Scan for the cell matching the given text and deliver its (X, Y) coordinate at center. 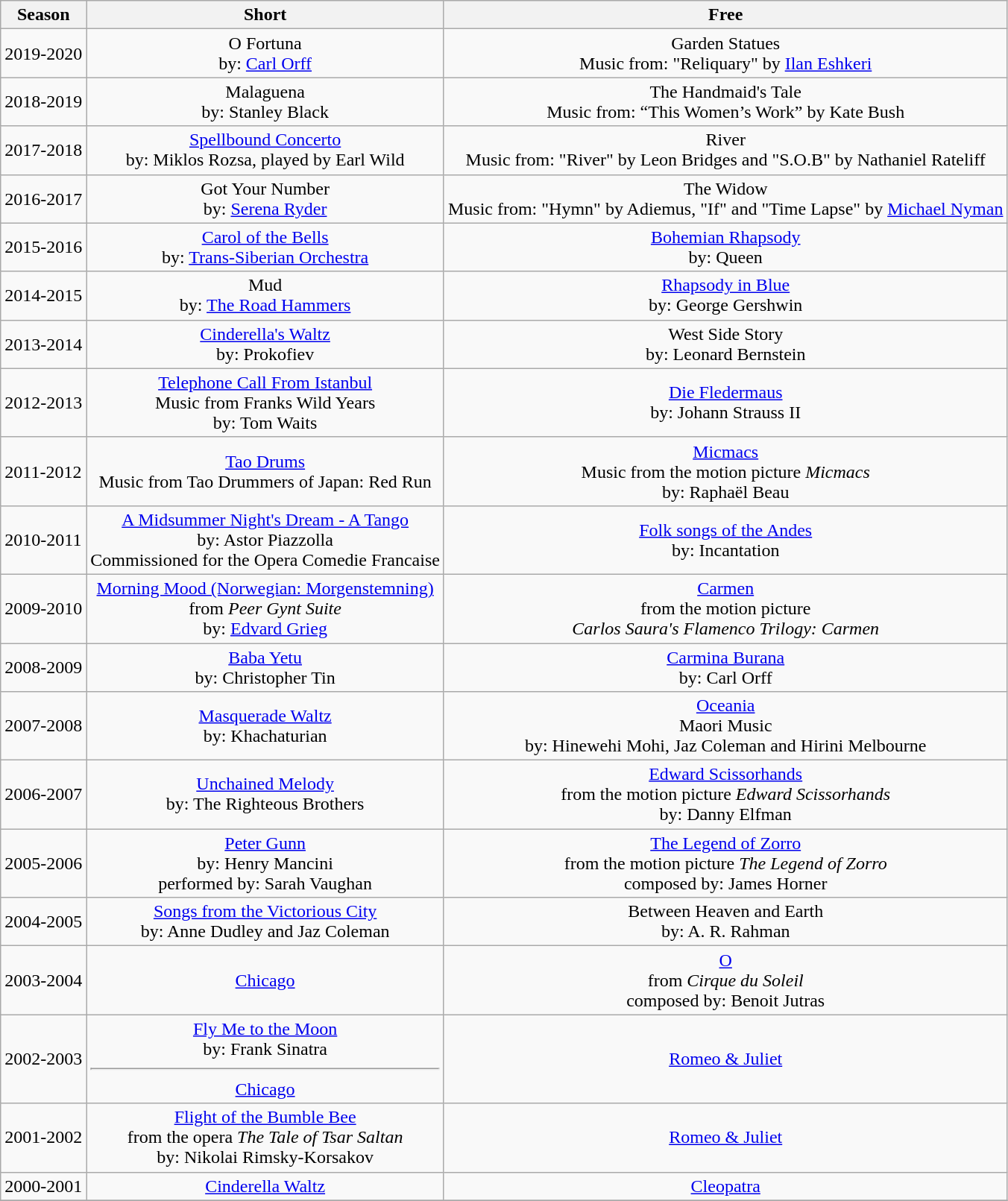
Short (265, 15)
Baba Yetu by: Christopher Tin (265, 666)
2006-2007 (43, 795)
Morning Mood (Norwegian: Morgenstemning) from Peer Gynt Suite by: Edvard Grieg (265, 608)
2008-2009 (43, 666)
Die Fledermaus by: Johann Strauss II (725, 403)
Carol of the Bells by: Trans-Siberian Orchestra (265, 248)
Carmen from the motion picture Carlos Saura's Flamenco Trilogy: Carmen (725, 608)
A Midsummer Night's Dream - A Tango by: Astor Piazzolla Commissioned for the Opera Comedie Francaise (265, 540)
2013-2014 (43, 344)
Free (725, 15)
2017-2018 (43, 151)
River Music from: "River" by Leon Bridges and "S.O.B" by Nathaniel Rateliff (725, 151)
2018-2019 (43, 101)
2007-2008 (43, 726)
2011-2012 (43, 471)
Masquerade Waltz by: Khachaturian (265, 726)
Peter Gunn by: Henry Mancini performed by: Sarah Vaughan (265, 863)
2004-2005 (43, 921)
O Fortuna by: Carl Orff (265, 54)
2000-2001 (43, 1186)
Telephone Call From Istanbul Music from Franks Wild Years by: Tom Waits (265, 403)
Cinderella Waltz (265, 1186)
Oceania Maori Music by: Hinewehi Mohi, Jaz Coleman and Hirini Melbourne (725, 726)
Rhapsody in Blue by: George Gershwin (725, 295)
Cinderella's Waltz by: Prokofiev (265, 344)
Tao Drums Music from Tao Drummers of Japan: Red Run (265, 471)
2001-2002 (43, 1138)
Flight of the Bumble Bee from the opera The Tale of Tsar Saltan by: Nikolai Rimsky-Korsakov (265, 1138)
Micmacs Music from the motion picture Micmacs by: Raphaël Beau (725, 471)
Between Heaven and Earth by: A. R. Rahman (725, 921)
2002-2003 (43, 1059)
Garden Statues Music from: "Reliquary" by Ilan Eshkeri (725, 54)
2015-2016 (43, 248)
O from Cirque du Soleil composed by: Benoit Jutras (725, 980)
2019-2020 (43, 54)
2010-2011 (43, 540)
Edward Scissorhands from the motion picture Edward Scissorhands by: Danny Elfman (725, 795)
Cleopatra (725, 1186)
Folk songs of the Andes by: Incantation (725, 540)
Mud by: The Road Hammers (265, 295)
Bohemian Rhapsody by: Queen (725, 248)
Fly Me to the Moon by: Frank Sinatra Chicago (265, 1059)
Got Your Number by: Serena Ryder (265, 198)
Malaguena by: Stanley Black (265, 101)
West Side Story by: Leonard Bernstein (725, 344)
The Legend of Zorro from the motion picture The Legend of Zorro composed by: James Horner (725, 863)
Chicago (265, 980)
2014-2015 (43, 295)
2003-2004 (43, 980)
Unchained Melody by: The Righteous Brothers (265, 795)
2016-2017 (43, 198)
Spellbound Concerto by: Miklos Rozsa, played by Earl Wild (265, 151)
2005-2006 (43, 863)
2009-2010 (43, 608)
The Handmaid's Tale Music from: “This Women’s Work” by Kate Bush (725, 101)
Season (43, 15)
2012-2013 (43, 403)
Songs from the Victorious City by: Anne Dudley and Jaz Coleman (265, 921)
The Widow Music from: "Hymn" by Adiemus, "If" and "Time Lapse" by Michael Nyman (725, 198)
Carmina Burana by: Carl Orff (725, 666)
